Return [X, Y] of the center of cell containing provided text 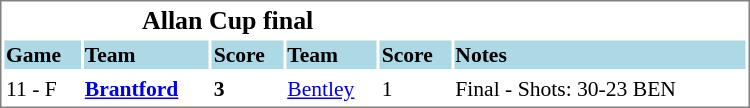
11 - F [42, 89]
1 [416, 89]
Game [42, 54]
Brantford [146, 89]
3 [248, 89]
Notes [600, 54]
Bentley [332, 89]
Allan Cup final [227, 20]
Final - Shots: 30-23 BEN [600, 89]
